Search for the cell housing the specified text and yield its [X, Y] center coordinate. 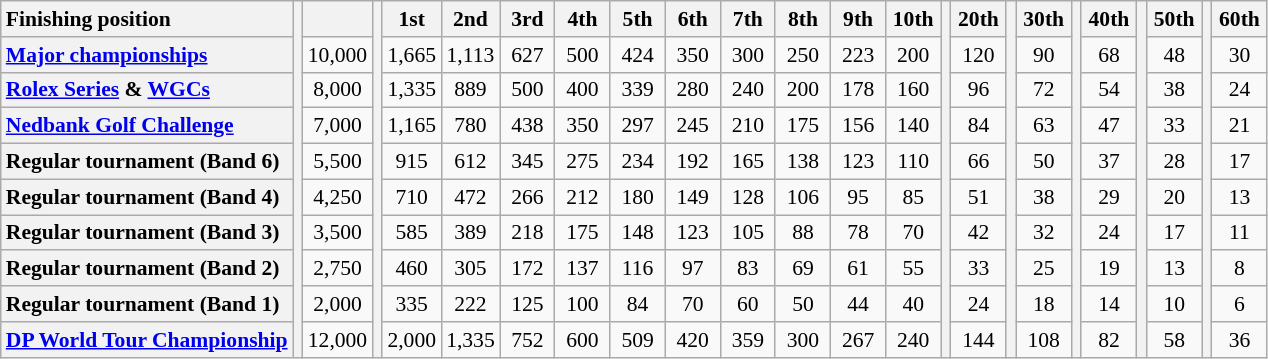
8,000 [338, 90]
30 [1240, 55]
612 [470, 162]
339 [638, 90]
149 [692, 197]
245 [692, 126]
472 [470, 197]
106 [802, 197]
2nd [470, 19]
222 [470, 304]
138 [802, 162]
32 [1044, 233]
Major championships [147, 55]
6 [1240, 304]
55 [914, 269]
160 [914, 90]
156 [858, 126]
20th [978, 19]
DP World Tour Championship [147, 340]
400 [582, 90]
125 [528, 304]
137 [582, 269]
110 [914, 162]
11 [1240, 233]
97 [692, 269]
14 [1108, 304]
18 [1044, 304]
585 [412, 233]
50th [1174, 19]
1,665 [412, 55]
21 [1240, 126]
710 [412, 197]
128 [748, 197]
9th [858, 19]
30th [1044, 19]
7,000 [338, 126]
95 [858, 197]
275 [582, 162]
69 [802, 269]
54 [1108, 90]
72 [1044, 90]
40 [914, 304]
58 [1174, 340]
780 [470, 126]
85 [914, 197]
210 [748, 126]
144 [978, 340]
60 [748, 304]
335 [412, 304]
Regular tournament (Band 4) [147, 197]
280 [692, 90]
8th [802, 19]
90 [1044, 55]
12,000 [338, 340]
915 [412, 162]
61 [858, 269]
509 [638, 340]
68 [1108, 55]
627 [528, 55]
19 [1108, 269]
3,500 [338, 233]
180 [638, 197]
10 [1174, 304]
889 [470, 90]
10th [914, 19]
Regular tournament (Band 2) [147, 269]
51 [978, 197]
7th [748, 19]
Finishing position [147, 19]
6th [692, 19]
116 [638, 269]
250 [802, 55]
212 [582, 197]
1st [412, 19]
78 [858, 233]
192 [692, 162]
47 [1108, 126]
600 [582, 340]
297 [638, 126]
48 [1174, 55]
63 [1044, 126]
88 [802, 233]
1,165 [412, 126]
234 [638, 162]
105 [748, 233]
305 [470, 269]
42 [978, 233]
5,500 [338, 162]
28 [1174, 162]
389 [470, 233]
165 [748, 162]
66 [978, 162]
148 [638, 233]
100 [582, 304]
424 [638, 55]
178 [858, 90]
140 [914, 126]
29 [1108, 197]
5th [638, 19]
36 [1240, 340]
2,750 [338, 269]
Rolex Series & WGCs [147, 90]
3rd [528, 19]
83 [748, 269]
25 [1044, 269]
Regular tournament (Band 3) [147, 233]
1,113 [470, 55]
Regular tournament (Band 6) [147, 162]
Nedbank Golf Challenge [147, 126]
359 [748, 340]
345 [528, 162]
172 [528, 269]
60th [1240, 19]
20 [1174, 197]
460 [412, 269]
120 [978, 55]
438 [528, 126]
40th [1108, 19]
266 [528, 197]
4th [582, 19]
267 [858, 340]
82 [1108, 340]
223 [858, 55]
752 [528, 340]
37 [1108, 162]
420 [692, 340]
108 [1044, 340]
10,000 [338, 55]
4,250 [338, 197]
44 [858, 304]
218 [528, 233]
Regular tournament (Band 1) [147, 304]
96 [978, 90]
8 [1240, 269]
